Detect which cell encompasses the target text, then output its (x, y) center coordinate. 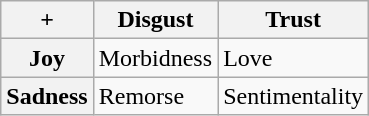
Sentimentality (294, 96)
Disgust (155, 20)
+ (47, 20)
Trust (294, 20)
Remorse (155, 96)
Joy (47, 58)
Love (294, 58)
Morbidness (155, 58)
Sadness (47, 96)
